Output the [x, y] coordinate of the center of the cell containing the given text.  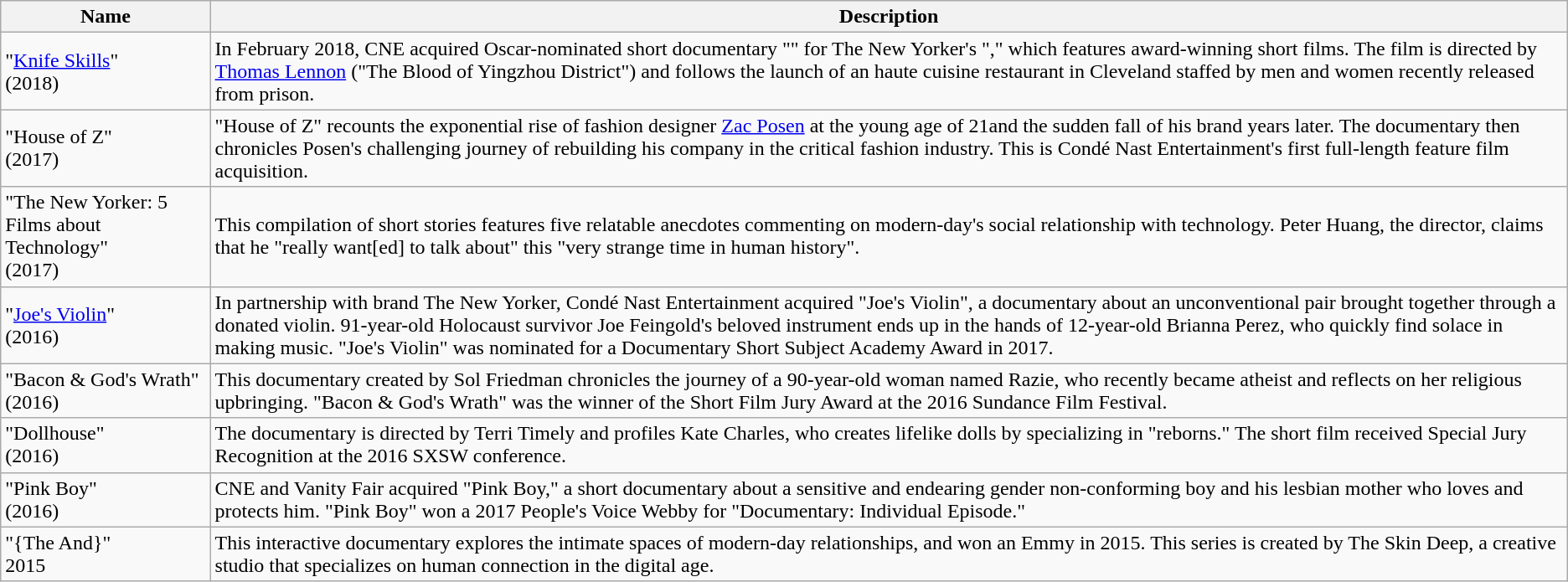
"Joe's Violin"(2016) [106, 325]
Description [889, 17]
"The New Yorker: 5 Films about Technology"(2017) [106, 236]
"{The And}"2015 [106, 554]
"Dollhouse"(2016) [106, 446]
"House of Z"(2017) [106, 148]
Name [106, 17]
"Pink Boy"(2016) [106, 499]
"Knife Skills"(2018) [106, 71]
"Bacon & God's Wrath"(2016) [106, 390]
